Return the (x, y) coordinate for the center point of the cell that contains the specified text.  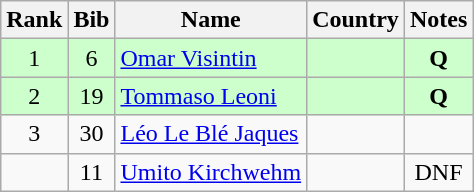
Rank (34, 20)
1 (34, 58)
Tommaso Leoni (211, 96)
30 (92, 134)
6 (92, 58)
Name (211, 20)
Léo Le Blé Jaques (211, 134)
2 (34, 96)
19 (92, 96)
Omar Visintin (211, 58)
11 (92, 172)
Notes (438, 20)
3 (34, 134)
Umito Kirchwehm (211, 172)
DNF (438, 172)
Bib (92, 20)
Country (356, 20)
